Identify which cell holds the provided text, then report its [x, y] central coordinate. 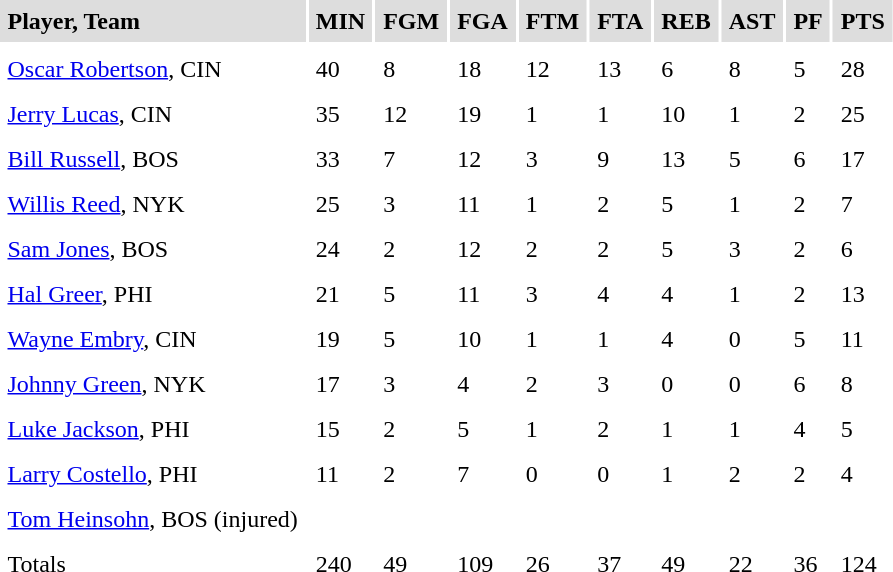
Hal Greer, PHI [152, 294]
40 [340, 69]
FTM [552, 21]
15 [340, 429]
18 [483, 69]
Bill Russell, BOS [152, 159]
24 [340, 249]
Luke Jackson, PHI [152, 429]
FTA [620, 21]
MIN [340, 21]
Tom Heinsohn, BOS (injured) [152, 519]
AST [752, 21]
Larry Costello, PHI [152, 474]
PF [808, 21]
FGM [412, 21]
FGA [483, 21]
21 [340, 294]
Wayne Embry, CIN [152, 339]
Jerry Lucas, CIN [152, 114]
Player, Team [152, 21]
28 [862, 69]
35 [340, 114]
Johnny Green, NYK [152, 384]
Sam Jones, BOS [152, 249]
33 [340, 159]
REB [686, 21]
Oscar Robertson, CIN [152, 69]
Willis Reed, NYK [152, 204]
9 [620, 159]
PTS [862, 21]
